From the cell containing the given text, extract its center point as [X, Y] coordinate. 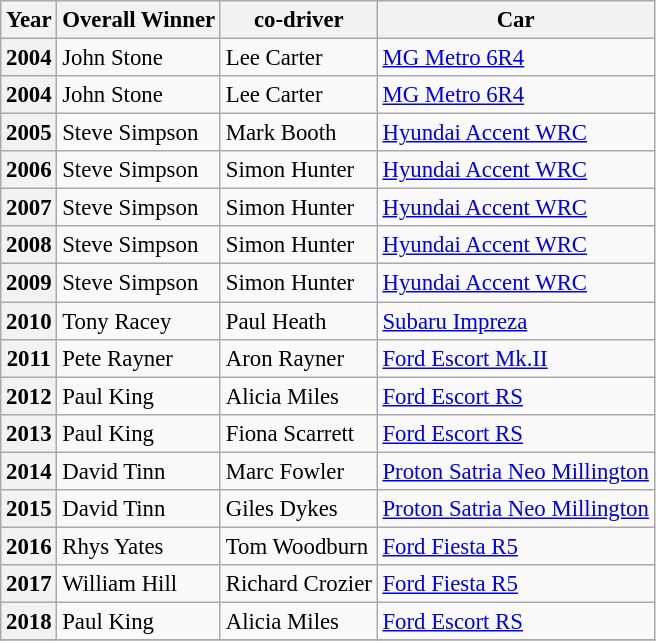
2013 [29, 433]
2005 [29, 133]
Pete Rayner [139, 358]
2018 [29, 621]
2011 [29, 358]
Year [29, 20]
Paul Heath [298, 321]
Giles Dykes [298, 509]
2006 [29, 170]
Fiona Scarrett [298, 433]
Marc Fowler [298, 471]
William Hill [139, 584]
Richard Crozier [298, 584]
2015 [29, 509]
Tom Woodburn [298, 546]
2012 [29, 396]
2007 [29, 208]
Mark Booth [298, 133]
2014 [29, 471]
2008 [29, 245]
Rhys Yates [139, 546]
2017 [29, 584]
2009 [29, 283]
co-driver [298, 20]
Subaru Impreza [516, 321]
Overall Winner [139, 20]
Ford Escort Mk.II [516, 358]
Aron Rayner [298, 358]
2016 [29, 546]
Tony Racey [139, 321]
2010 [29, 321]
Car [516, 20]
